For the text-containing cell, return its midpoint in [x, y] coordinate format. 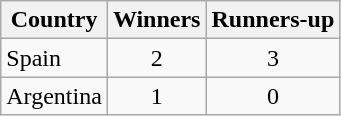
Winners [156, 20]
3 [273, 58]
2 [156, 58]
Runners-up [273, 20]
Spain [54, 58]
Argentina [54, 96]
1 [156, 96]
Country [54, 20]
0 [273, 96]
